Capture the cell that displays the provided text and extract its [x, y] central coordinate. 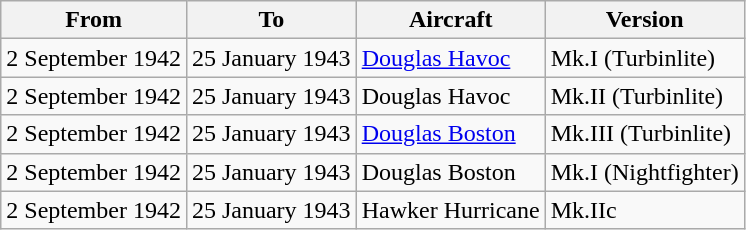
To [271, 20]
Mk.I (Turbinlite) [644, 58]
Mk.III (Turbinlite) [644, 134]
Aircraft [450, 20]
From [94, 20]
Mk.II (Turbinlite) [644, 96]
Mk.I (Nightfighter) [644, 172]
Version [644, 20]
Hawker Hurricane [450, 210]
Mk.IIc [644, 210]
